Output the (x, y) coordinate of the center of the cell containing the given text.  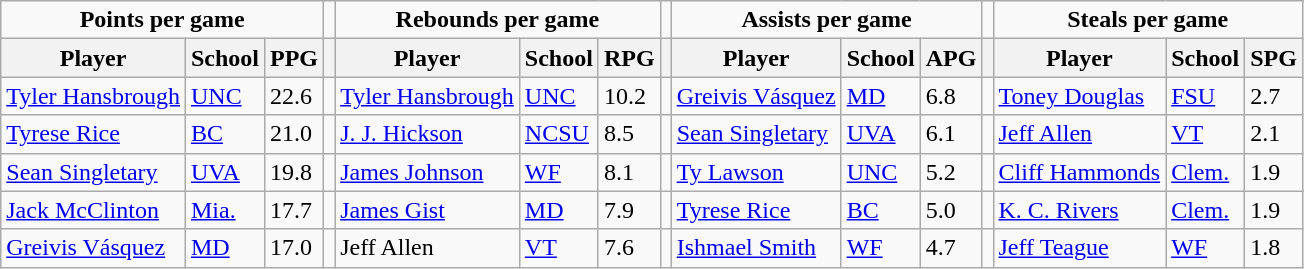
PPG (294, 58)
21.0 (294, 134)
Rebounds per game (498, 20)
APG (951, 58)
22.6 (294, 96)
17.0 (294, 248)
4.7 (951, 248)
NCSU (558, 134)
19.8 (294, 172)
8.1 (629, 172)
Ty Lawson (756, 172)
J. J. Hickson (428, 134)
6.8 (951, 96)
Mia. (224, 210)
8.5 (629, 134)
K. C. Rivers (1080, 210)
7.6 (629, 248)
Jeff Teague (1080, 248)
James Gist (428, 210)
7.9 (629, 210)
10.2 (629, 96)
James Johnson (428, 172)
Assists per game (826, 20)
17.7 (294, 210)
FSU (1206, 96)
5.0 (951, 210)
Cliff Hammonds (1080, 172)
2.1 (1274, 134)
2.7 (1274, 96)
Ishmael Smith (756, 248)
1.8 (1274, 248)
Toney Douglas (1080, 96)
Points per game (162, 20)
6.1 (951, 134)
RPG (629, 58)
Steals per game (1148, 20)
SPG (1274, 58)
Jack McClinton (94, 210)
5.2 (951, 172)
